Pinpoint the cell where the given text exists, returning its (X, Y) midpoint coordinate. 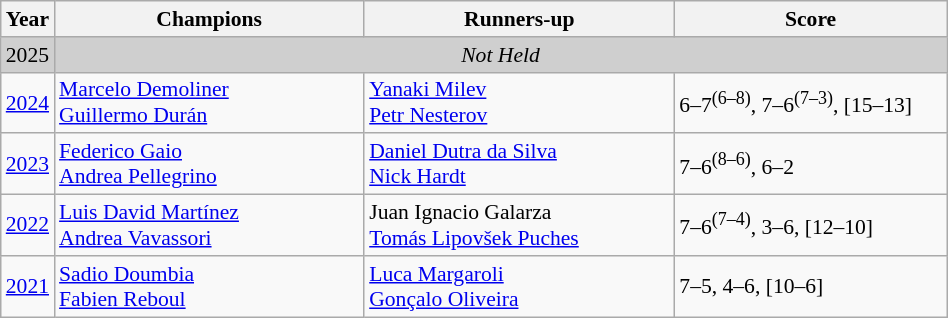
Federico Gaio Andrea Pellegrino (209, 164)
Yanaki Milev Petr Nesterov (519, 102)
2024 (28, 102)
Runners-up (519, 19)
2025 (28, 55)
7–6(8–6), 6–2 (810, 164)
Champions (209, 19)
6–7(6–8), 7–6(7–3), [15–13] (810, 102)
2021 (28, 286)
Sadio Doumbia Fabien Reboul (209, 286)
Daniel Dutra da Silva Nick Hardt (519, 164)
Luca Margaroli Gonçalo Oliveira (519, 286)
Luis David Martínez Andrea Vavassori (209, 226)
Juan Ignacio Galarza Tomás Lipovšek Puches (519, 226)
7–5, 4–6, [10–6] (810, 286)
Score (810, 19)
Not Held (500, 55)
2022 (28, 226)
Year (28, 19)
7–6(7–4), 3–6, [12–10] (810, 226)
Marcelo Demoliner Guillermo Durán (209, 102)
2023 (28, 164)
